Scan for the cell matching the given text and deliver its [X, Y] coordinate at center. 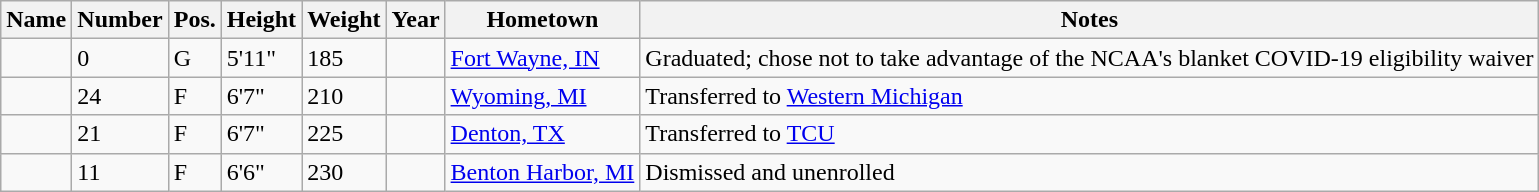
Transferred to Western Michigan [1090, 96]
Denton, TX [542, 134]
G [194, 58]
11 [120, 172]
Dismissed and unenrolled [1090, 172]
Name [36, 20]
Height [261, 20]
Transferred to TCU [1090, 134]
Wyoming, MI [542, 96]
Fort Wayne, IN [542, 58]
Weight [344, 20]
Year [416, 20]
21 [120, 134]
6'6" [261, 172]
24 [120, 96]
Graduated; chose not to take advantage of the NCAA's blanket COVID-19 eligibility waiver [1090, 58]
210 [344, 96]
225 [344, 134]
Number [120, 20]
5'11" [261, 58]
Benton Harbor, MI [542, 172]
0 [120, 58]
230 [344, 172]
185 [344, 58]
Pos. [194, 20]
Notes [1090, 20]
Hometown [542, 20]
